Pinpoint the cell where the given text exists, returning its [X, Y] midpoint coordinate. 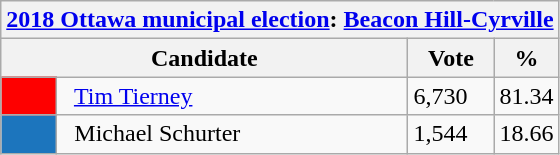
18.66 [526, 134]
6,730 [451, 96]
Michael Schurter [232, 134]
Vote [451, 58]
81.34 [526, 96]
2018 Ottawa municipal election: Beacon Hill-Cyrville [280, 20]
% [526, 58]
1,544 [451, 134]
Candidate [204, 58]
Tim Tierney [232, 96]
